Return [X, Y] of the center of cell containing provided text 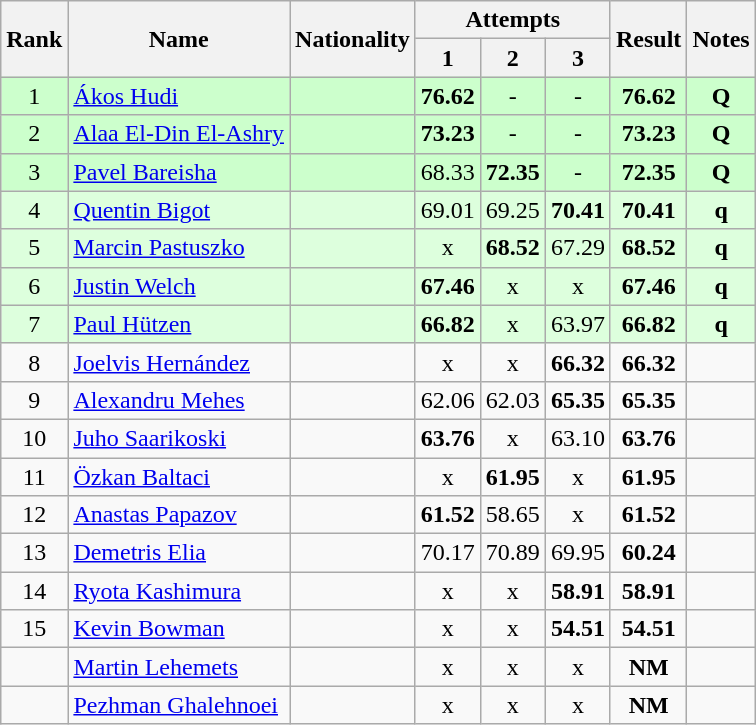
Justin Welch [179, 286]
13 [34, 553]
Quentin Bigot [179, 210]
Marcin Pastuszko [179, 248]
60.24 [648, 553]
Özkan Baltaci [179, 477]
Name [179, 39]
7 [34, 324]
8 [34, 362]
4 [34, 210]
62.06 [448, 400]
Kevin Bowman [179, 629]
Juho Saarikoski [179, 438]
Rank [34, 39]
62.03 [512, 400]
Martin Lehemets [179, 667]
Demetris Elia [179, 553]
9 [34, 400]
69.01 [448, 210]
Notes [721, 39]
Ryota Kashimura [179, 591]
63.10 [578, 438]
Anastas Papazov [179, 515]
70.89 [512, 553]
11 [34, 477]
14 [34, 591]
58.65 [512, 515]
68.33 [448, 172]
15 [34, 629]
69.95 [578, 553]
6 [34, 286]
Pezhman Ghalehnoei [179, 705]
Ákos Hudi [179, 96]
70.17 [448, 553]
12 [34, 515]
69.25 [512, 210]
Paul Hützen [179, 324]
Alaa El-Din El-Ashry [179, 134]
10 [34, 438]
Attempts [512, 20]
67.29 [578, 248]
Result [648, 39]
Joelvis Hernández [179, 362]
Alexandru Mehes [179, 400]
63.97 [578, 324]
Pavel Bareisha [179, 172]
5 [34, 248]
Nationality [353, 39]
